Return the [x, y] coordinate for the center point of the cell that contains the specified text.  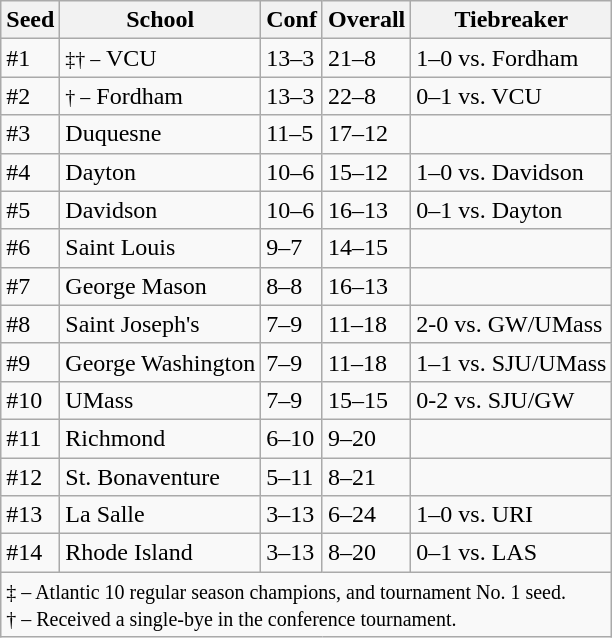
Rhode Island [160, 553]
1–0 vs. URI [512, 515]
0–1 vs. Dayton [512, 210]
† – Fordham [160, 96]
8–8 [292, 286]
17–12 [366, 134]
‡† – VCU [160, 58]
#5 [30, 210]
#9 [30, 362]
0–1 vs. VCU [512, 96]
14–15 [366, 248]
21–8 [366, 58]
George Mason [160, 286]
Davidson [160, 210]
#7 [30, 286]
1–0 vs. Davidson [512, 172]
5–11 [292, 477]
9–7 [292, 248]
#12 [30, 477]
8–21 [366, 477]
St. Bonaventure [160, 477]
#1 [30, 58]
Saint Joseph's [160, 324]
15–15 [366, 400]
Overall [366, 20]
8–20 [366, 553]
#10 [30, 400]
6–10 [292, 438]
9–20 [366, 438]
0–1 vs. LAS [512, 553]
‡ – Atlantic 10 regular season champions, and tournament No. 1 seed.† – Received a single-bye in the conference tournament. [306, 604]
0-2 vs. SJU/GW [512, 400]
22–8 [366, 96]
#3 [30, 134]
11–5 [292, 134]
1–0 vs. Fordham [512, 58]
15–12 [366, 172]
1–1 vs. SJU/UMass [512, 362]
Conf [292, 20]
#4 [30, 172]
School [160, 20]
2-0 vs. GW/UMass [512, 324]
UMass [160, 400]
Dayton [160, 172]
#11 [30, 438]
George Washington [160, 362]
Seed [30, 20]
#13 [30, 515]
#6 [30, 248]
Saint Louis [160, 248]
La Salle [160, 515]
#8 [30, 324]
Richmond [160, 438]
#14 [30, 553]
6–24 [366, 515]
Tiebreaker [512, 20]
Duquesne [160, 134]
#2 [30, 96]
